Provide the [x, y] coordinate of the cell's center where the given text is located.  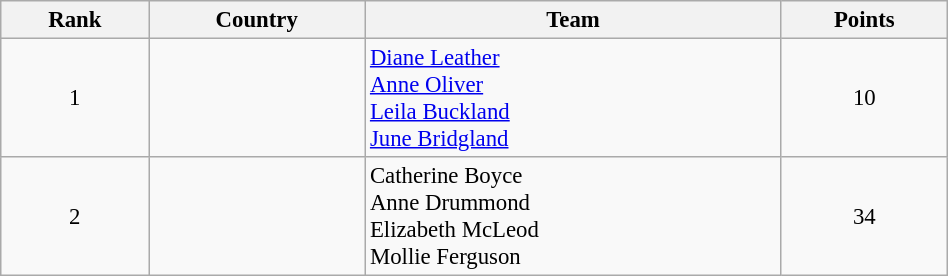
Rank [75, 20]
2 [75, 216]
Team [574, 20]
Country [257, 20]
Diane LeatherAnne OliverLeila BucklandJune Bridgland [574, 98]
10 [864, 98]
Points [864, 20]
1 [75, 98]
Catherine BoyceAnne DrummondElizabeth McLeodMollie Ferguson [574, 216]
34 [864, 216]
